Determine the (x, y) coordinate at the center of the cell enclosing the given text.  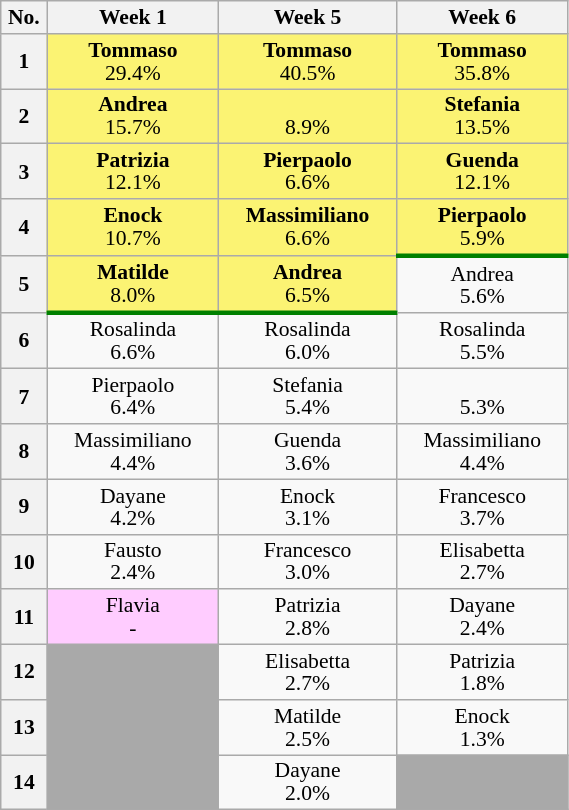
3 (24, 172)
Pierpaolo6.6% (308, 172)
Patrizia1.8% (482, 672)
Stefania5.4% (308, 396)
Week 5 (308, 18)
No. (24, 18)
9 (24, 506)
Dayane4.2% (133, 506)
Guenda12.1% (482, 172)
5 (24, 284)
Tommaso35.8% (482, 62)
Week 1 (133, 18)
Francesco3.7% (482, 506)
Matilde8.0% (133, 284)
14 (24, 782)
Dayane2.0% (308, 782)
Tommaso40.5% (308, 62)
6 (24, 340)
Patrizia12.1% (133, 172)
Tommaso29.4% (133, 62)
Guenda3.6% (308, 452)
Massimiliano6.6% (308, 228)
Rosalinda6.0% (308, 340)
4 (24, 228)
8 (24, 452)
Andrea5.6% (482, 284)
Francesco3.0% (308, 562)
13 (24, 728)
Enock10.7% (133, 228)
Week 6 (482, 18)
11 (24, 618)
Pierpaolo6.4% (133, 396)
2 (24, 116)
Pierpaolo5.9% (482, 228)
7 (24, 396)
Fausto2.4% (133, 562)
Rosalinda5.5% (482, 340)
Matilde2.5% (308, 728)
Dayane2.4% (482, 618)
Stefania13.5% (482, 116)
8.9% (308, 116)
Andrea15.7% (133, 116)
Enock1.3% (482, 728)
Enock3.1% (308, 506)
Patrizia2.8% (308, 618)
5.3% (482, 396)
Rosalinda6.6% (133, 340)
10 (24, 562)
Flavia- (133, 618)
Andrea6.5% (308, 284)
1 (24, 62)
12 (24, 672)
